Determine the (x, y) coordinate at the center of the cell enclosing the given text.  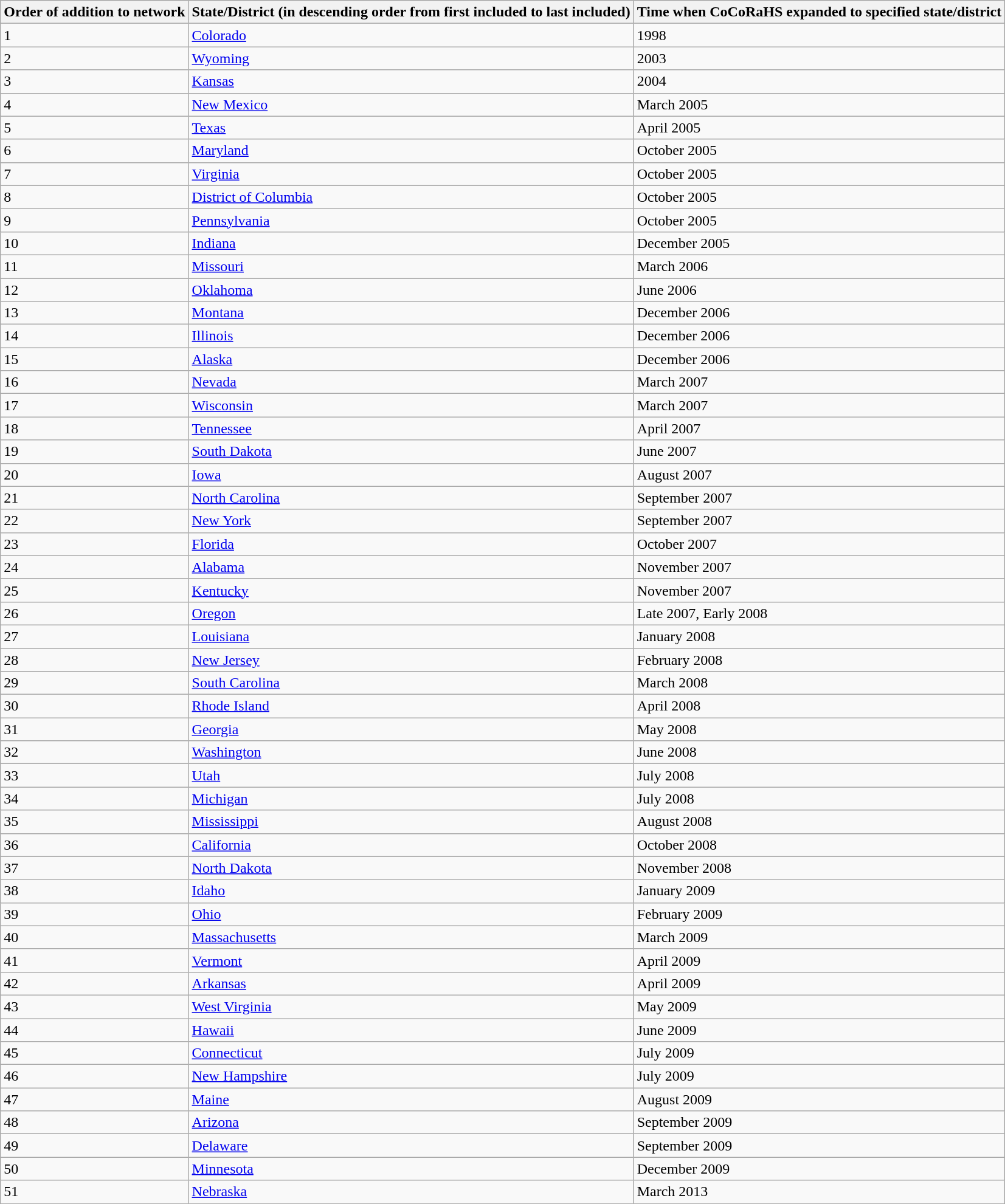
9 (95, 220)
28 (95, 659)
22 (95, 521)
Washington (411, 752)
20 (95, 475)
Illinois (411, 336)
46 (95, 1076)
Nebraska (411, 1192)
Arkansas (411, 983)
Kansas (411, 81)
August 2008 (820, 822)
35 (95, 822)
11 (95, 266)
13 (95, 313)
Ohio (411, 914)
May 2009 (820, 1006)
38 (95, 891)
Maine (411, 1099)
36 (95, 845)
Minnesota (411, 1169)
2003 (820, 58)
1998 (820, 35)
1 (95, 35)
19 (95, 452)
August 2009 (820, 1099)
6 (95, 151)
Maryland (411, 151)
October 2008 (820, 845)
Missouri (411, 266)
April 2005 (820, 128)
May 2008 (820, 729)
Georgia (411, 729)
June 2008 (820, 752)
Alaska (411, 359)
November 2008 (820, 868)
30 (95, 706)
April 2008 (820, 706)
Nevada (411, 382)
5 (95, 128)
12 (95, 290)
June 2009 (820, 1030)
January 2009 (820, 891)
Indiana (411, 243)
March 2009 (820, 937)
Virginia (411, 174)
7 (95, 174)
37 (95, 868)
Wyoming (411, 58)
14 (95, 336)
Delaware (411, 1146)
South Dakota (411, 452)
June 2007 (820, 452)
Connecticut (411, 1053)
33 (95, 776)
40 (95, 937)
Texas (411, 128)
New Jersey (411, 659)
51 (95, 1192)
North Carolina (411, 498)
January 2008 (820, 636)
Iowa (411, 475)
New Mexico (411, 105)
Kentucky (411, 590)
March 2008 (820, 683)
February 2009 (820, 914)
Time when CoCoRaHS expanded to specified state/district (820, 12)
25 (95, 590)
Vermont (411, 960)
Tennessee (411, 428)
2004 (820, 81)
South Carolina (411, 683)
State/District (in descending order from first included to last included) (411, 12)
45 (95, 1053)
43 (95, 1006)
21 (95, 498)
December 2009 (820, 1169)
42 (95, 983)
Louisiana (411, 636)
26 (95, 613)
2 (95, 58)
23 (95, 544)
California (411, 845)
48 (95, 1123)
49 (95, 1146)
Order of addition to network (95, 12)
Michigan (411, 799)
15 (95, 359)
Colorado (411, 35)
34 (95, 799)
8 (95, 197)
Rhode Island (411, 706)
March 2006 (820, 266)
Utah (411, 776)
Arizona (411, 1123)
32 (95, 752)
17 (95, 405)
Idaho (411, 891)
Pennsylvania (411, 220)
Florida (411, 544)
March 2005 (820, 105)
March 2013 (820, 1192)
June 2006 (820, 290)
October 2007 (820, 544)
West Virginia (411, 1006)
Alabama (411, 567)
10 (95, 243)
Mississippi (411, 822)
Hawaii (411, 1030)
39 (95, 914)
16 (95, 382)
New York (411, 521)
29 (95, 683)
31 (95, 729)
47 (95, 1099)
August 2007 (820, 475)
Wisconsin (411, 405)
18 (95, 428)
December 2005 (820, 243)
Late 2007, Early 2008 (820, 613)
Oregon (411, 613)
North Dakota (411, 868)
Oklahoma (411, 290)
February 2008 (820, 659)
50 (95, 1169)
April 2007 (820, 428)
District of Columbia (411, 197)
44 (95, 1030)
Montana (411, 313)
24 (95, 567)
41 (95, 960)
4 (95, 105)
27 (95, 636)
3 (95, 81)
Massachusetts (411, 937)
New Hampshire (411, 1076)
